For the text-containing cell, return its midpoint in [x, y] coordinate format. 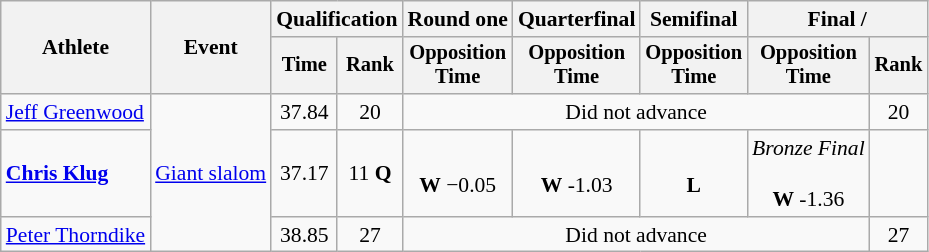
Event [210, 48]
W −0.05 [457, 174]
W -1.03 [577, 174]
37.84 [304, 112]
Athlete [76, 48]
Chris Klug [76, 174]
L [694, 174]
Bronze Final W -1.36 [808, 174]
Giant slalom [210, 173]
Did not advance [636, 112]
Quarterfinal [577, 19]
37.17 [304, 174]
Round one [457, 19]
Time [304, 66]
Final / [837, 19]
Qualification [336, 19]
Semifinal [694, 19]
11 Q [370, 174]
Jeff Greenwood [76, 112]
